For the text-containing cell, return its midpoint in (x, y) coordinate format. 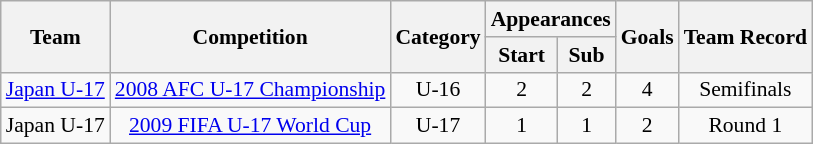
Goals (648, 36)
Start (522, 55)
Sub (586, 55)
Category (438, 36)
2008 AFC U-17 Championship (250, 90)
4 (648, 90)
Semifinals (746, 90)
Team (56, 36)
U-16 (438, 90)
2009 FIFA U-17 World Cup (250, 126)
Team Record (746, 36)
Round 1 (746, 126)
Appearances (551, 19)
Competition (250, 36)
U-17 (438, 126)
